Detect which cell encompasses the target text, then output its (x, y) center coordinate. 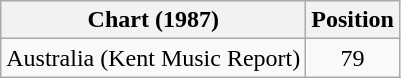
Position (353, 20)
79 (353, 58)
Chart (1987) (154, 20)
Australia (Kent Music Report) (154, 58)
